Return the [x, y] coordinate for the center point of the cell that contains the specified text.  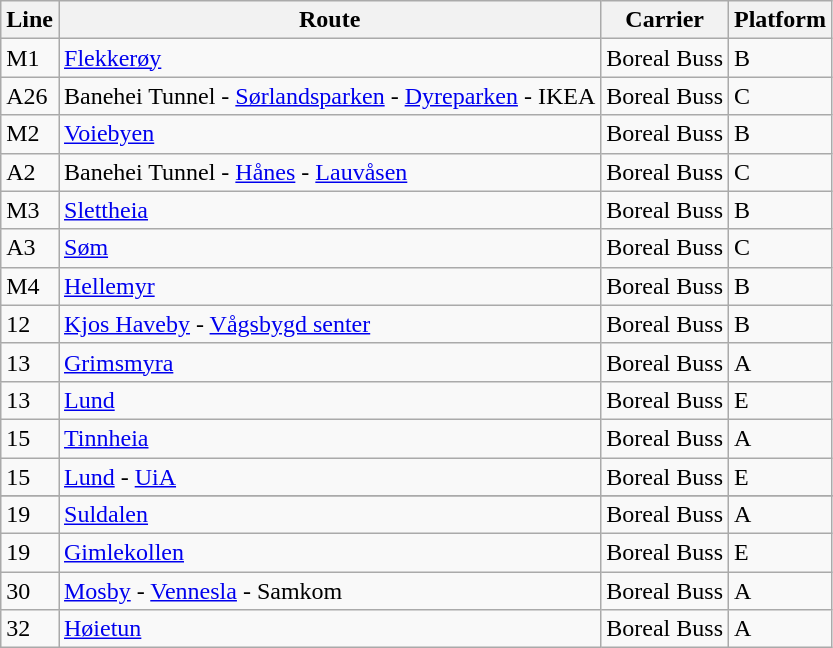
Søm [329, 248]
Grimsmyra [329, 362]
Tinnheia [329, 438]
Lund - UiA [329, 477]
Slettheia [329, 210]
12 [30, 324]
Hellemyr [329, 286]
Carrier [665, 20]
M4 [30, 286]
Route [329, 20]
M3 [30, 210]
30 [30, 591]
Lund [329, 400]
Høietun [329, 629]
Gimlekollen [329, 553]
A26 [30, 96]
M2 [30, 134]
M1 [30, 58]
A3 [30, 248]
Voiebyen [329, 134]
32 [30, 629]
Mosby - Vennesla - Samkom [329, 591]
Banehei Tunnel - Sørlandsparken - Dyreparken - IKEA [329, 96]
Suldalen [329, 515]
Flekkerøy [329, 58]
Line [30, 20]
Kjos Haveby - Vågsbygd senter [329, 324]
Platform [780, 20]
Banehei Tunnel - Hånes - Lauvåsen [329, 172]
A2 [30, 172]
